Search for the cell housing the specified text and yield its [X, Y] center coordinate. 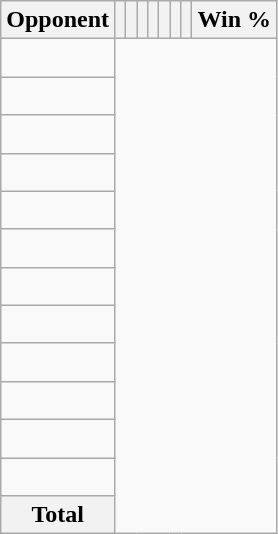
Total [58, 515]
Win % [234, 20]
Opponent [58, 20]
